Output the (x, y) coordinate of the center of the cell containing the given text.  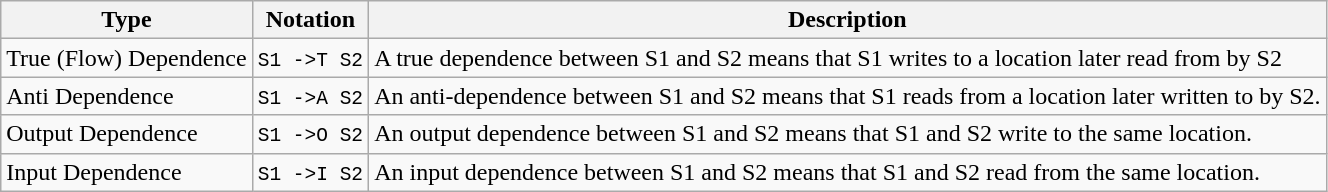
An input dependence between S1 and S2 means that S1 and S2 read from the same location. (848, 172)
Type (126, 20)
Anti Dependence (126, 96)
Notation (310, 20)
S1 ->I S2 (310, 172)
Input Dependence (126, 172)
Description (848, 20)
A true dependence between S1 and S2 means that S1 writes to a location later read from by S2 (848, 58)
An anti-dependence between S1 and S2 means that S1 reads from a location later written to by S2. (848, 96)
An output dependence between S1 and S2 means that S1 and S2 write to the same location. (848, 134)
S1 ->T S2 (310, 58)
Output Dependence (126, 134)
S1 ->O S2 (310, 134)
S1 ->A S2 (310, 96)
True (Flow) Dependence (126, 58)
